Pinpoint the cell where the given text exists, returning its (X, Y) midpoint coordinate. 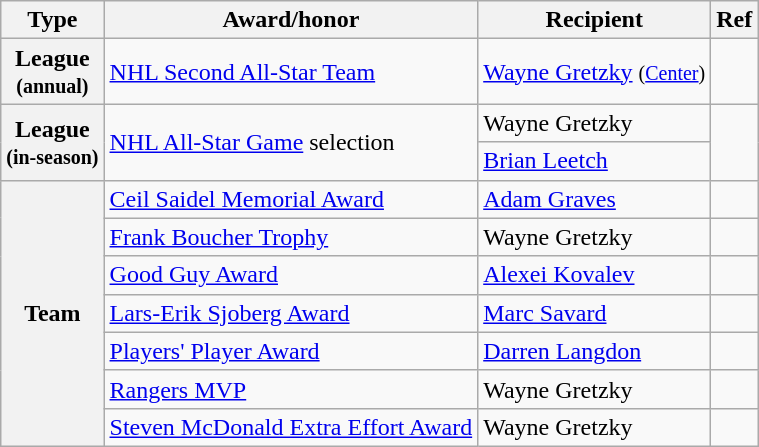
Brian Leetch (594, 161)
NHL Second All-Star Team (291, 72)
Darren Langdon (594, 351)
League(annual) (52, 72)
Good Guy Award (291, 275)
Recipient (594, 20)
Players' Player Award (291, 351)
Frank Boucher Trophy (291, 237)
Alexei Kovalev (594, 275)
Rangers MVP (291, 389)
League(in-season) (52, 142)
NHL All-Star Game selection (291, 142)
Ref (734, 20)
Lars-Erik Sjoberg Award (291, 313)
Ceil Saidel Memorial Award (291, 199)
Steven McDonald Extra Effort Award (291, 427)
Wayne Gretzky (Center) (594, 72)
Team (52, 313)
Award/honor (291, 20)
Adam Graves (594, 199)
Type (52, 20)
Marc Savard (594, 313)
